Find where the given text appears and provide that cell's center as [X, Y] coordinate. 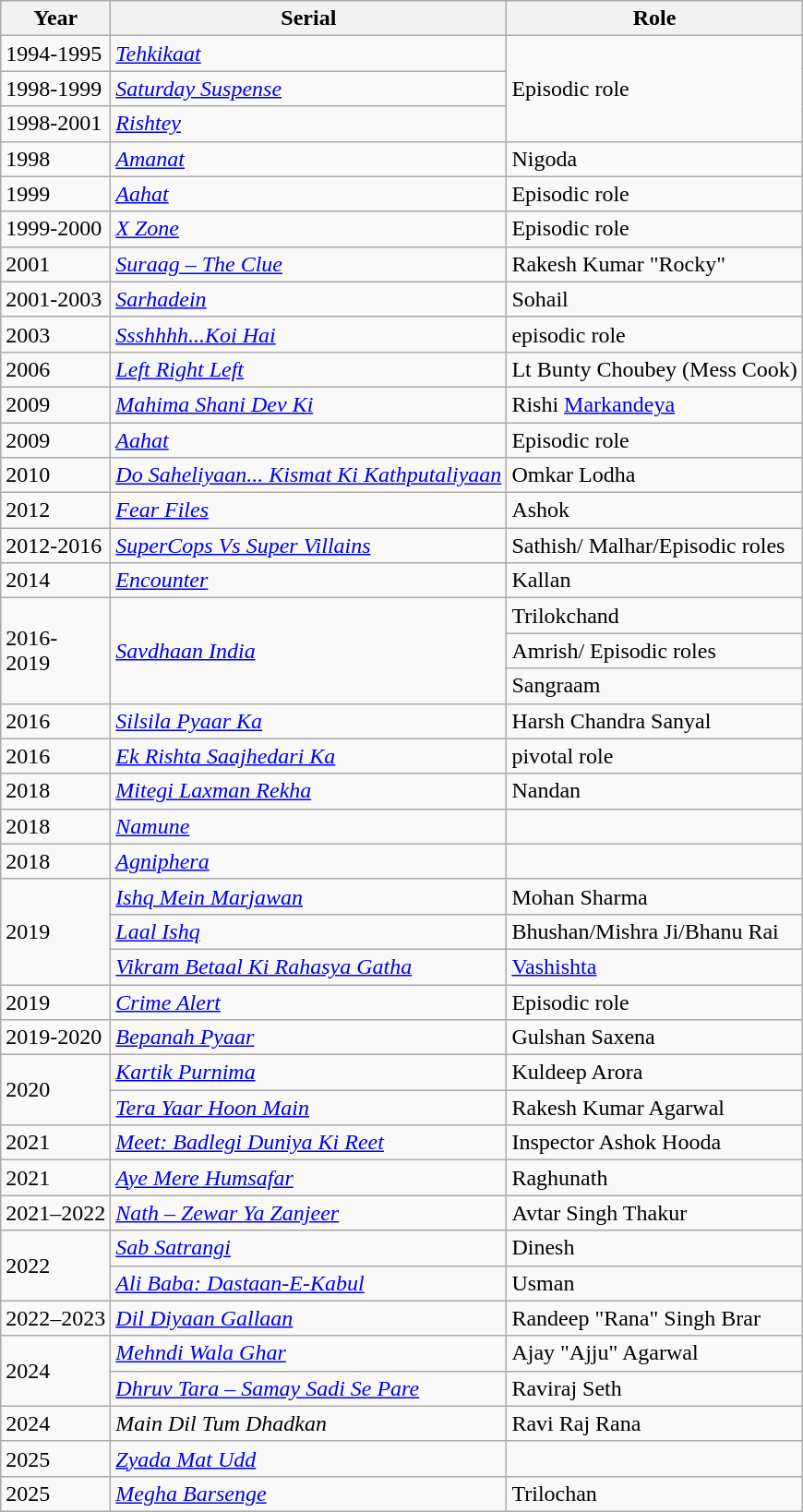
pivotal role [654, 756]
episodic role [654, 334]
Usman [654, 1283]
Nigoda [654, 159]
Ssshhhh...Koi Hai [308, 334]
Rakesh Kumar Agarwal [654, 1108]
Trilokchand [654, 616]
SuperCops Vs Super Villains [308, 546]
Amrish/ Episodic roles [654, 651]
Amanat [308, 159]
Left Right Left [308, 369]
Silsila Pyaar Ka [308, 721]
Sohail [654, 299]
Kartik Purnima [308, 1073]
Aye Mere Humsafar [308, 1178]
2012 [55, 510]
Gulshan Saxena [654, 1038]
Omkar Lodha [654, 475]
Harsh Chandra Sanyal [654, 721]
2012-2016 [55, 546]
Sarhadein [308, 299]
Saturday Suspense [308, 89]
2021–2022 [55, 1213]
Ek Rishta Saajhedari Ka [308, 756]
1994-1995 [55, 54]
Mehndi Wala Ghar [308, 1353]
2022 [55, 1266]
Mohan Sharma [654, 896]
Avtar Singh Thakur [654, 1213]
1998-1999 [55, 89]
X Zone [308, 229]
2022–2023 [55, 1318]
Dil Diyaan Gallaan [308, 1318]
Sab Satrangi [308, 1248]
1998 [55, 159]
Encounter [308, 581]
Main Dil Tum Dhadkan [308, 1423]
2001 [55, 264]
Raghunath [654, 1178]
Tehkikaat [308, 54]
2019-2020 [55, 1038]
Nath – Zewar Ya Zanjeer [308, 1213]
Vikram Betaal Ki Rahasya Gatha [308, 966]
Mahima Shani Dev Ki [308, 404]
Suraag – The Clue [308, 264]
Crime Alert [308, 1002]
Agniphera [308, 861]
Role [654, 18]
Savdhaan India [308, 651]
2014 [55, 581]
Inspector Ashok Hooda [654, 1143]
Ashok [654, 510]
Laal Ishq [308, 931]
Namune [308, 826]
Year [55, 18]
Sathish/ Malhar/Episodic roles [654, 546]
Bepanah Pyaar [308, 1038]
2001-2003 [55, 299]
Fear Files [308, 510]
Lt Bunty Choubey (Mess Cook) [654, 369]
Zyada Mat Udd [308, 1458]
1998-2001 [55, 124]
2003 [55, 334]
Bhushan/Mishra Ji/Bhanu Rai [654, 931]
Nandan [654, 791]
Tera Yaar Hoon Main [308, 1108]
Dhruv Tara – Samay Sadi Se Pare [308, 1388]
Kuldeep Arora [654, 1073]
1999 [55, 194]
Rishi Markandeya [654, 404]
Do Saheliyaan... Kismat Ki Kathputaliyaan [308, 475]
Raviraj Seth [654, 1388]
Sangraam [654, 686]
Trilochan [654, 1494]
Randeep "Rana" Singh Brar [654, 1318]
2006 [55, 369]
Meet: Badlegi Duniya Ki Reet [308, 1143]
Vashishta [654, 966]
2020 [55, 1090]
Ali Baba: Dastaan-E-Kabul [308, 1283]
Rakesh Kumar "Rocky" [654, 264]
Mitegi Laxman Rekha [308, 791]
Ishq Mein Marjawan [308, 896]
Megha Barsenge [308, 1494]
Ajay "Ajju" Agarwal [654, 1353]
Kallan [654, 581]
Ravi Raj Rana [654, 1423]
Dinesh [654, 1248]
2016-2019 [55, 651]
2010 [55, 475]
Serial [308, 18]
Rishtey [308, 124]
1999-2000 [55, 229]
